Extract the [X, Y] coordinate from the center of the cell holding the provided text.  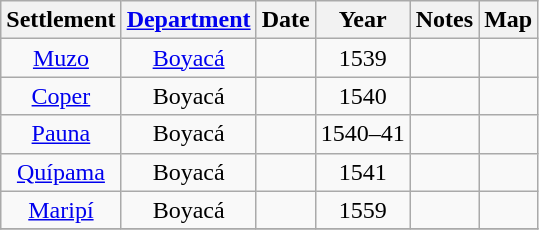
1540 [362, 96]
Date [286, 20]
Quípama [61, 172]
Maripí [61, 210]
Map [508, 20]
Notes [444, 20]
Coper [61, 96]
Year [362, 20]
Settlement [61, 20]
1541 [362, 172]
Department [188, 20]
1540–41 [362, 134]
Muzo [61, 58]
1559 [362, 210]
1539 [362, 58]
Pauna [61, 134]
